Capture the cell that displays the provided text and extract its (x, y) central coordinate. 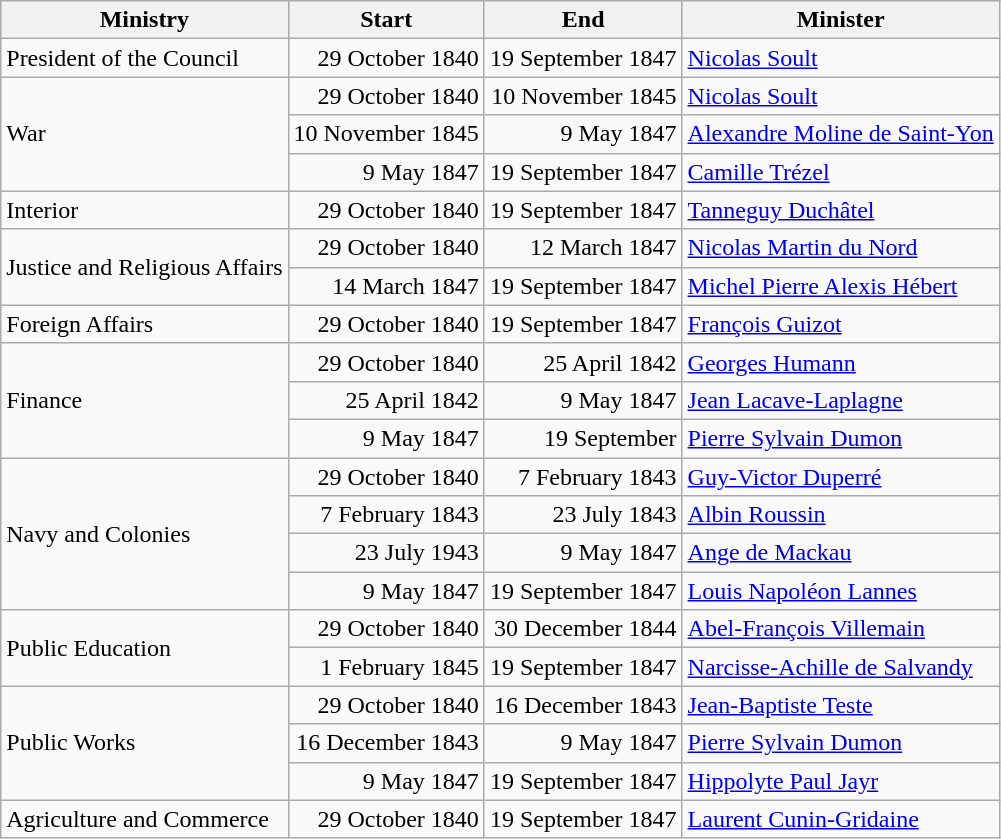
Ange de Mackau (840, 553)
23 July 1943 (386, 553)
Foreign Affairs (144, 324)
President of the Council (144, 58)
Michel Pierre Alexis Hébert (840, 286)
19 September (583, 438)
Jean Lacave-Laplagne (840, 400)
Public Education (144, 648)
Ministry (144, 20)
Start (386, 20)
1 February 1845 (386, 667)
Hippolyte Paul Jayr (840, 781)
Louis Napoléon Lannes (840, 591)
Tanneguy Duchâtel (840, 210)
12 March 1847 (583, 248)
Justice and Religious Affairs (144, 267)
End (583, 20)
Public Works (144, 743)
Abel-François Villemain (840, 629)
Laurent Cunin-Gridaine (840, 819)
Nicolas Martin du Nord (840, 248)
Jean-Baptiste Teste (840, 705)
Alexandre Moline de Saint-Yon (840, 134)
Narcisse-Achille de Salvandy (840, 667)
Finance (144, 400)
23 July 1843 (583, 515)
François Guizot (840, 324)
Agriculture and Commerce (144, 819)
Camille Trézel (840, 172)
Georges Humann (840, 362)
Interior (144, 210)
War (144, 134)
30 December 1844 (583, 629)
Minister (840, 20)
Navy and Colonies (144, 534)
14 March 1847 (386, 286)
Guy-Victor Duperré (840, 477)
Albin Roussin (840, 515)
